Find where the given text appears and provide that cell's center as (x, y) coordinate. 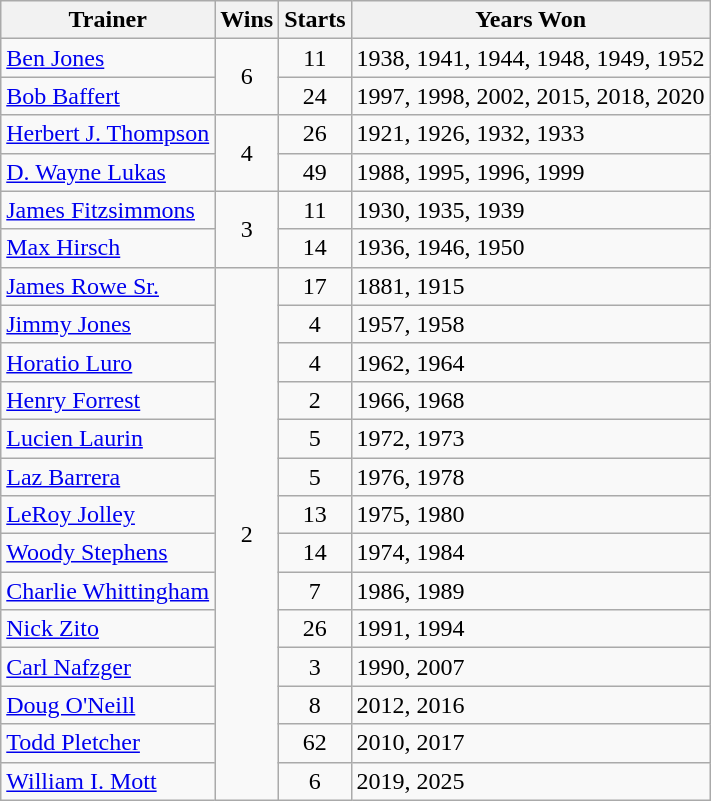
1974, 1984 (530, 553)
1966, 1968 (530, 400)
Years Won (530, 20)
James Fitzsimmons (108, 210)
Wins (247, 20)
Ben Jones (108, 58)
1930, 1935, 1939 (530, 210)
Lucien Laurin (108, 438)
Max Hirsch (108, 248)
62 (315, 743)
1957, 1958 (530, 324)
1990, 2007 (530, 667)
William I. Mott (108, 781)
Herbert J. Thompson (108, 134)
Woody Stephens (108, 553)
1986, 1989 (530, 591)
13 (315, 515)
James Rowe Sr. (108, 286)
49 (315, 172)
2010, 2017 (530, 743)
1962, 1964 (530, 362)
1921, 1926, 1932, 1933 (530, 134)
Jimmy Jones (108, 324)
Henry Forrest (108, 400)
1976, 1978 (530, 477)
8 (315, 705)
Doug O'Neill (108, 705)
7 (315, 591)
1881, 1915 (530, 286)
1991, 1994 (530, 629)
1997, 1998, 2002, 2015, 2018, 2020 (530, 96)
2012, 2016 (530, 705)
D. Wayne Lukas (108, 172)
17 (315, 286)
24 (315, 96)
LeRoy Jolley (108, 515)
1975, 1980 (530, 515)
1936, 1946, 1950 (530, 248)
1972, 1973 (530, 438)
1938, 1941, 1944, 1948, 1949, 1952 (530, 58)
Laz Barrera (108, 477)
Todd Pletcher (108, 743)
Bob Baffert (108, 96)
Trainer (108, 20)
Starts (315, 20)
Nick Zito (108, 629)
1988, 1995, 1996, 1999 (530, 172)
Charlie Whittingham (108, 591)
Horatio Luro (108, 362)
Carl Nafzger (108, 667)
2019, 2025 (530, 781)
